Return the (X, Y) coordinate for the center point of the cell that contains the specified text.  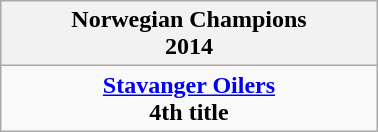
Norwegian Champions2014 (189, 34)
Stavanger Oilers4th title (189, 98)
